Extract the (x, y) coordinate from the center of the cell holding the provided text.  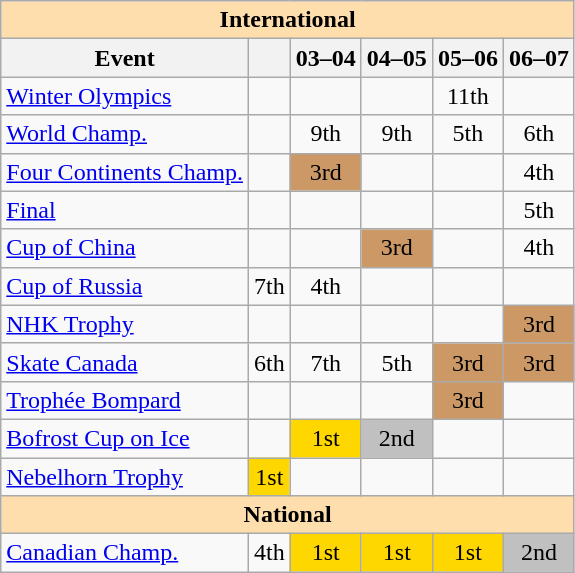
Bofrost Cup on Ice (125, 438)
06–07 (538, 58)
International (288, 20)
03–04 (326, 58)
05–06 (468, 58)
Final (125, 210)
National (288, 515)
Canadian Champ. (125, 553)
04–05 (396, 58)
Trophée Bompard (125, 400)
Cup of Russia (125, 286)
Nebelhorn Trophy (125, 477)
Cup of China (125, 248)
11th (468, 96)
Winter Olympics (125, 96)
Four Continents Champ. (125, 172)
Event (125, 58)
Skate Canada (125, 362)
NHK Trophy (125, 324)
World Champ. (125, 134)
